From the cell containing the given text, extract its center point as [x, y] coordinate. 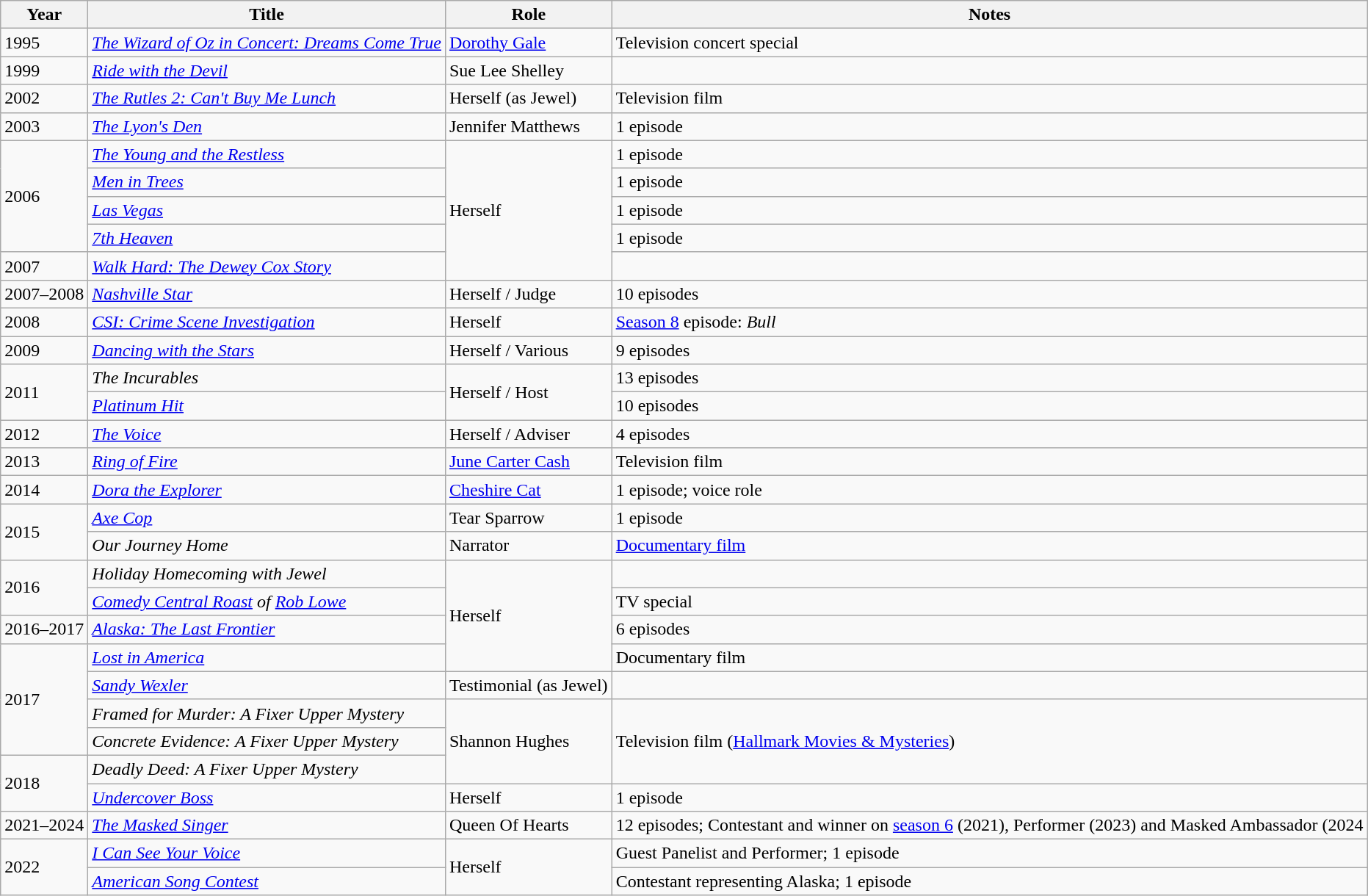
7th Heaven [267, 238]
Dorothy Gale [529, 43]
The Young and the Restless [267, 154]
1 episode; voice role [990, 490]
The Lyon's Den [267, 126]
Dora the Explorer [267, 490]
Sandy Wexler [267, 685]
The Wizard of Oz in Concert: Dreams Come True [267, 43]
Deadly Deed: A Fixer Upper Mystery [267, 769]
Undercover Boss [267, 797]
Shannon Hughes [529, 741]
Concrete Evidence: A Fixer Upper Mystery [267, 741]
Lost in America [267, 657]
2007–2008 [44, 294]
Herself / Adviser [529, 434]
Las Vegas [267, 210]
12 episodes; Contestant and winner on season 6 (2021), Performer (2023) and Masked Ambassador (2024 [990, 825]
The Masked Singer [267, 825]
2022 [44, 867]
Ride with the Devil [267, 71]
1999 [44, 71]
2013 [44, 462]
Guest Panelist and Performer; 1 episode [990, 853]
Herself (as Jewel) [529, 98]
2017 [44, 699]
Herself / Judge [529, 294]
Sue Lee Shelley [529, 71]
American Song Contest [267, 881]
1995 [44, 43]
Testimonial (as Jewel) [529, 685]
The Incurables [267, 378]
2002 [44, 98]
2003 [44, 126]
Ring of Fire [267, 462]
2021–2024 [44, 825]
Year [44, 15]
June Carter Cash [529, 462]
Tear Sparrow [529, 518]
Notes [990, 15]
Our Journey Home [267, 546]
2008 [44, 322]
Cheshire Cat [529, 490]
Herself / Various [529, 350]
Comedy Central Roast of Rob Lowe [267, 601]
Nashville Star [267, 294]
Framed for Murder: A Fixer Upper Mystery [267, 713]
Contestant representing Alaska; 1 episode [990, 881]
9 episodes [990, 350]
2015 [44, 532]
2011 [44, 392]
The Rutles 2: Can't Buy Me Lunch [267, 98]
Alaska: The Last Frontier [267, 629]
I Can See Your Voice [267, 853]
Narrator [529, 546]
TV special [990, 601]
Platinum Hit [267, 406]
Television concert special [990, 43]
Walk Hard: The Dewey Cox Story [267, 266]
6 episodes [990, 629]
Dancing with the Stars [267, 350]
13 episodes [990, 378]
4 episodes [990, 434]
CSI: Crime Scene Investigation [267, 322]
2007 [44, 266]
Jennifer Matthews [529, 126]
2012 [44, 434]
Holiday Homecoming with Jewel [267, 574]
Title [267, 15]
2016–2017 [44, 629]
Television film (Hallmark Movies & Mysteries) [990, 741]
2016 [44, 588]
The Voice [267, 434]
Men in Trees [267, 182]
Season 8 episode: Bull [990, 322]
2006 [44, 196]
Herself / Host [529, 392]
Queen Of Hearts [529, 825]
Role [529, 15]
2009 [44, 350]
2014 [44, 490]
Axe Cop [267, 518]
2018 [44, 783]
